For the text-containing cell, return its midpoint in (X, Y) coordinate format. 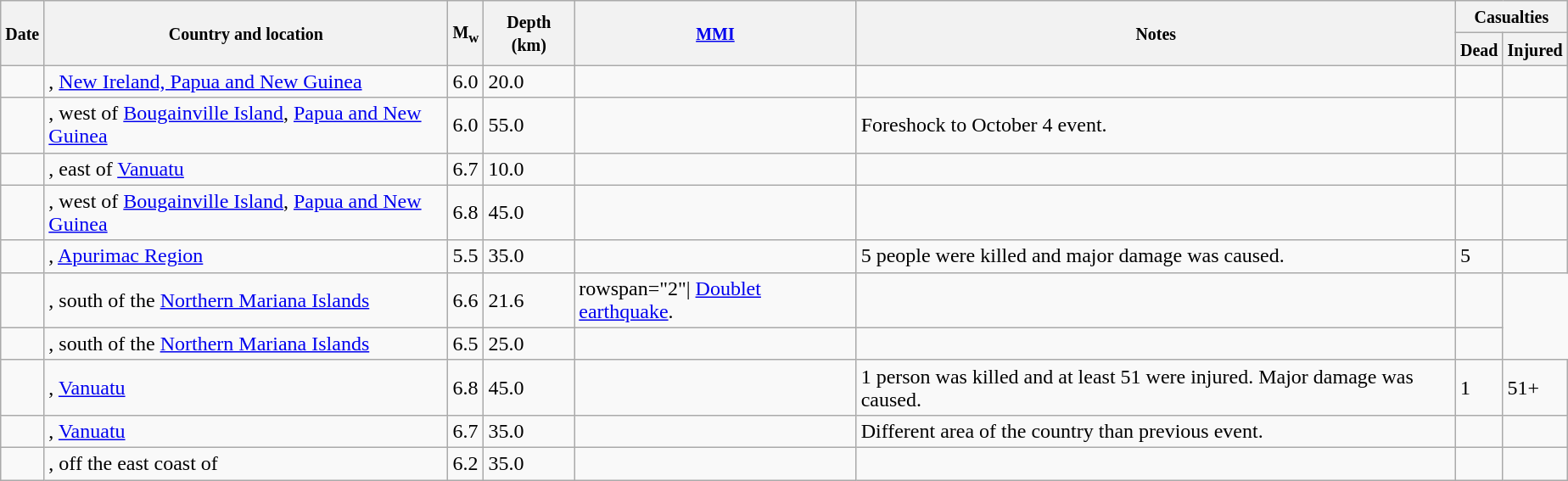
, east of Vanuatu (246, 169)
25.0 (529, 344)
Foreshock to October 4 event. (1156, 126)
, off the east coast of (246, 463)
Different area of the country than previous event. (1156, 431)
, Apurimac Region (246, 256)
5 (1479, 256)
5.5 (466, 256)
Casualties (1511, 17)
6.2 (466, 463)
10.0 (529, 169)
55.0 (529, 126)
5 people were killed and major damage was caused. (1156, 256)
Notes (1156, 33)
Injured (1535, 49)
6.6 (466, 300)
, New Ireland, Papua and New Guinea (246, 81)
rowspan="2"| Doublet earthquake. (715, 300)
1 (1479, 387)
Dead (1479, 49)
1 person was killed and at least 51 were injured. Major damage was caused. (1156, 387)
51+ (1535, 387)
Depth (km) (529, 33)
Country and location (246, 33)
20.0 (529, 81)
MMI (715, 33)
Mw (466, 33)
Date (22, 33)
21.6 (529, 300)
6.5 (466, 344)
